Search for the cell housing the specified text and yield its [X, Y] center coordinate. 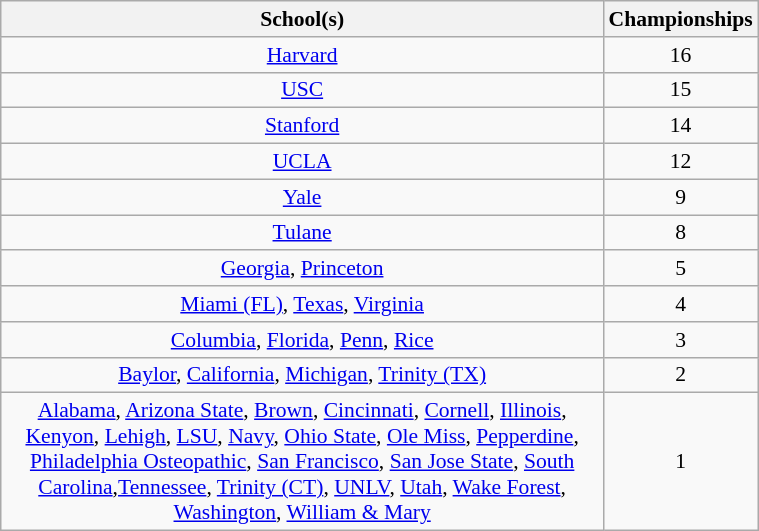
Harvard [302, 55]
Championships [681, 19]
15 [681, 90]
School(s) [302, 19]
5 [681, 269]
Baylor, California, Michigan, Trinity (TX) [302, 375]
9 [681, 197]
Georgia, Princeton [302, 269]
UCLA [302, 162]
12 [681, 162]
8 [681, 233]
4 [681, 304]
Tulane [302, 233]
Miami (FL), Texas, Virginia [302, 304]
USC [302, 90]
Yale [302, 197]
3 [681, 340]
1 [681, 462]
16 [681, 55]
Stanford [302, 126]
14 [681, 126]
2 [681, 375]
Columbia, Florida, Penn, Rice [302, 340]
